Return the [X, Y] coordinate for the center point of the cell that contains the specified text.  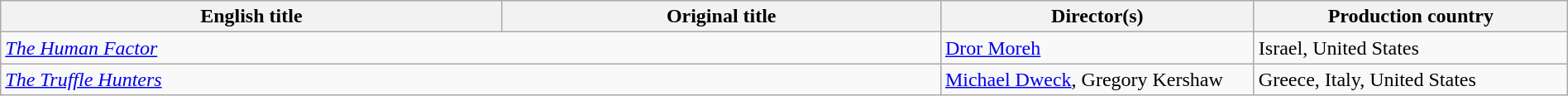
Director(s) [1097, 17]
Israel, United States [1411, 48]
Greece, Italy, United States [1411, 79]
Original title [721, 17]
The Truffle Hunters [471, 79]
Michael Dweck, Gregory Kershaw [1097, 79]
English title [251, 17]
Dror Moreh [1097, 48]
The Human Factor [471, 48]
Production country [1411, 17]
